Find where the given text appears and provide that cell's center as [x, y] coordinate. 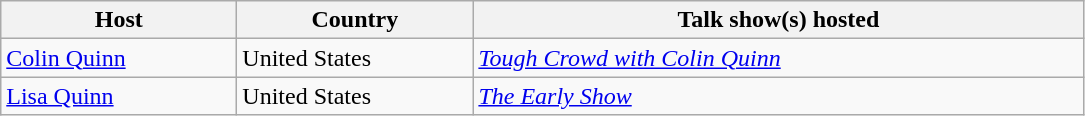
Lisa Quinn [119, 96]
The Early Show [778, 96]
Host [119, 20]
Tough Crowd with Colin Quinn [778, 58]
Country [355, 20]
Talk show(s) hosted [778, 20]
Colin Quinn [119, 58]
